Scan for the cell matching the given text and deliver its [X, Y] coordinate at center. 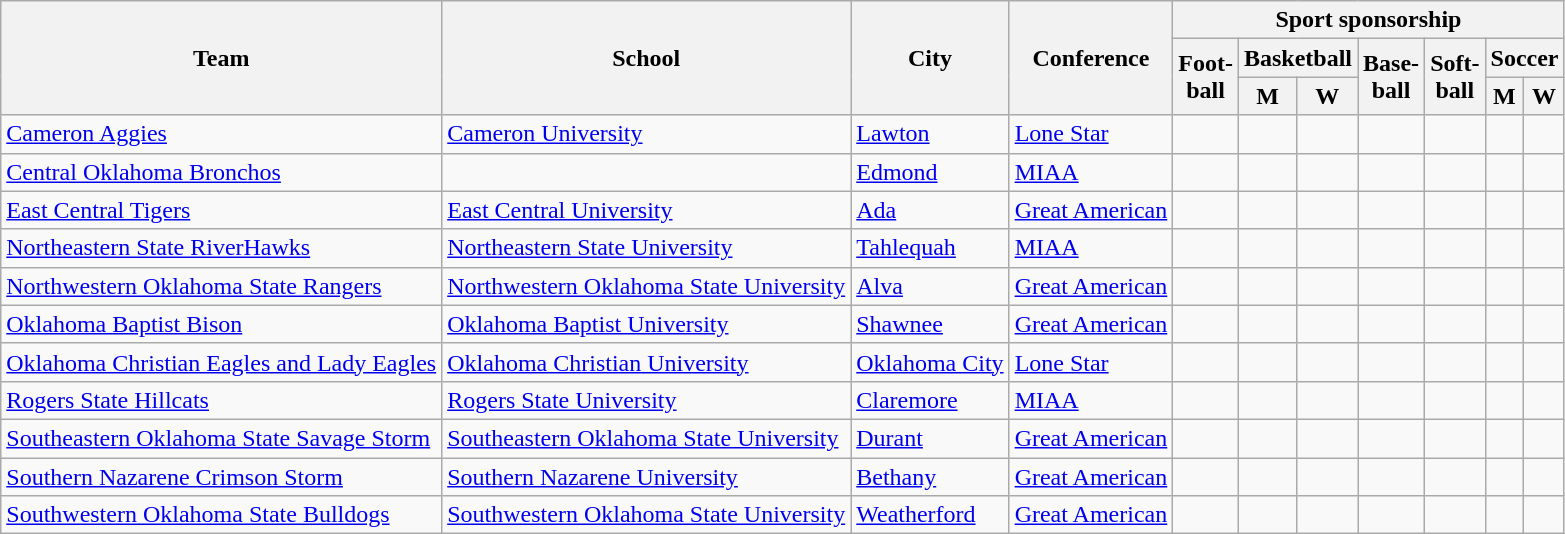
Southern Nazarene University [646, 477]
Edmond [930, 172]
Sport sponsorship [1368, 20]
East Central Tigers [222, 210]
Oklahoma Baptist University [646, 324]
Ada [930, 210]
Rogers State University [646, 400]
Southwestern Oklahoma State University [646, 515]
Oklahoma Baptist Bison [222, 324]
City [930, 58]
Lawton [930, 134]
Cameron Aggies [222, 134]
Rogers State Hillcats [222, 400]
Southern Nazarene Crimson Storm [222, 477]
Northeastern State RiverHawks [222, 248]
Southeastern Oklahoma State University [646, 438]
School [646, 58]
East Central University [646, 210]
Shawnee [930, 324]
Durant [930, 438]
Soft-ball [1455, 77]
Tahlequah [930, 248]
Northeastern State University [646, 248]
Soccer [1524, 58]
Oklahoma Christian Eagles and Lady Eagles [222, 362]
Oklahoma Christian University [646, 362]
Northwestern Oklahoma State University [646, 286]
Conference [1091, 58]
Northwestern Oklahoma State Rangers [222, 286]
Alva [930, 286]
Weatherford [930, 515]
Cameron University [646, 134]
Southwestern Oklahoma State Bulldogs [222, 515]
Base-ball [1392, 77]
Team [222, 58]
Foot-ball [1206, 77]
Bethany [930, 477]
Claremore [930, 400]
Oklahoma City [930, 362]
Southeastern Oklahoma State Savage Storm [222, 438]
Central Oklahoma Bronchos [222, 172]
Basketball [1298, 58]
